Scan for the cell matching the given text and deliver its [x, y] coordinate at center. 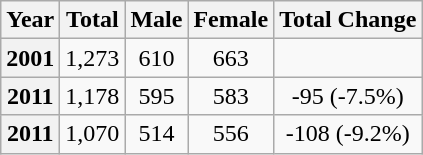
Total [92, 20]
663 [231, 58]
595 [156, 96]
Year [30, 20]
1,178 [92, 96]
-108 (-9.2%) [348, 134]
Male [156, 20]
556 [231, 134]
Total Change [348, 20]
Female [231, 20]
610 [156, 58]
1,273 [92, 58]
583 [231, 96]
514 [156, 134]
-95 (-7.5%) [348, 96]
2001 [30, 58]
1,070 [92, 134]
